Locate the cell with the specified text and output its (x, y) center coordinate. 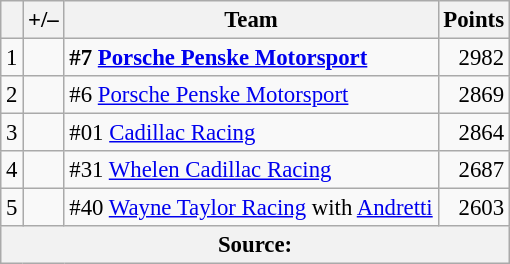
Team (251, 20)
2687 (474, 170)
#6 Porsche Penske Motorsport (251, 95)
#31 Whelen Cadillac Racing (251, 170)
+/– (44, 20)
1 (12, 58)
5 (12, 208)
2603 (474, 208)
2869 (474, 95)
#7 Porsche Penske Motorsport (251, 58)
2 (12, 95)
2864 (474, 133)
3 (12, 133)
Points (474, 20)
2982 (474, 58)
#01 Cadillac Racing (251, 133)
4 (12, 170)
Source: (256, 245)
#40 Wayne Taylor Racing with Andretti (251, 208)
